Pinpoint the cell where the given text exists, returning its (X, Y) midpoint coordinate. 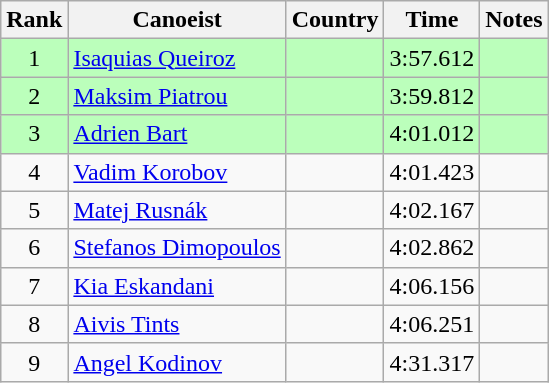
8 (34, 324)
4:01.423 (432, 172)
Adrien Bart (177, 134)
9 (34, 362)
Maksim Piatrou (177, 96)
4:02.862 (432, 248)
Canoeist (177, 20)
4:02.167 (432, 210)
5 (34, 210)
Matej Rusnák (177, 210)
Vadim Korobov (177, 172)
4:01.012 (432, 134)
3 (34, 134)
6 (34, 248)
2 (34, 96)
4:06.251 (432, 324)
Angel Kodinov (177, 362)
Rank (34, 20)
7 (34, 286)
Notes (514, 20)
3:59.812 (432, 96)
4:06.156 (432, 286)
4 (34, 172)
Time (432, 20)
Country (335, 20)
4:31.317 (432, 362)
Aivis Tints (177, 324)
Isaquias Queiroz (177, 58)
1 (34, 58)
Stefanos Dimopoulos (177, 248)
3:57.612 (432, 58)
Kia Eskandani (177, 286)
